From the cell containing the given text, extract its center point as [x, y] coordinate. 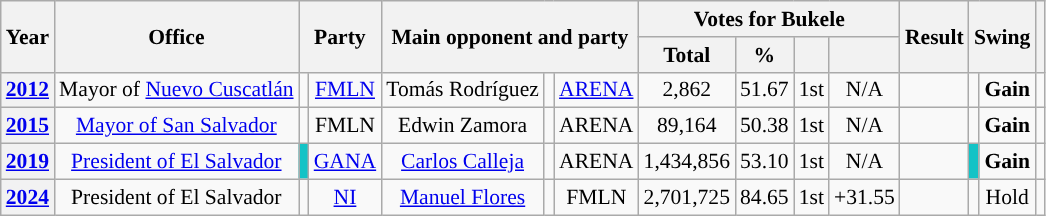
Hold [1007, 197]
Office [176, 36]
Total [687, 55]
Mayor of San Salvador [176, 126]
Main opponent and party [510, 36]
+31.55 [864, 197]
2012 [28, 90]
50.38 [764, 126]
% [764, 55]
Manuel Flores [462, 197]
51.67 [764, 90]
Edwin Zamora [462, 126]
Tomás Rodríguez [462, 90]
1,434,856 [687, 162]
NI [345, 197]
53.10 [764, 162]
Votes for Bukele [770, 19]
Result [934, 36]
2024 [28, 197]
Year [28, 36]
2,862 [687, 90]
89,164 [687, 126]
2015 [28, 126]
GANA [345, 162]
84.65 [764, 197]
Swing [1002, 36]
Mayor of Nuevo Cuscatlán [176, 90]
2019 [28, 162]
Carlos Calleja [462, 162]
2,701,725 [687, 197]
Party [340, 36]
